From the cell containing the given text, extract its center point as (x, y) coordinate. 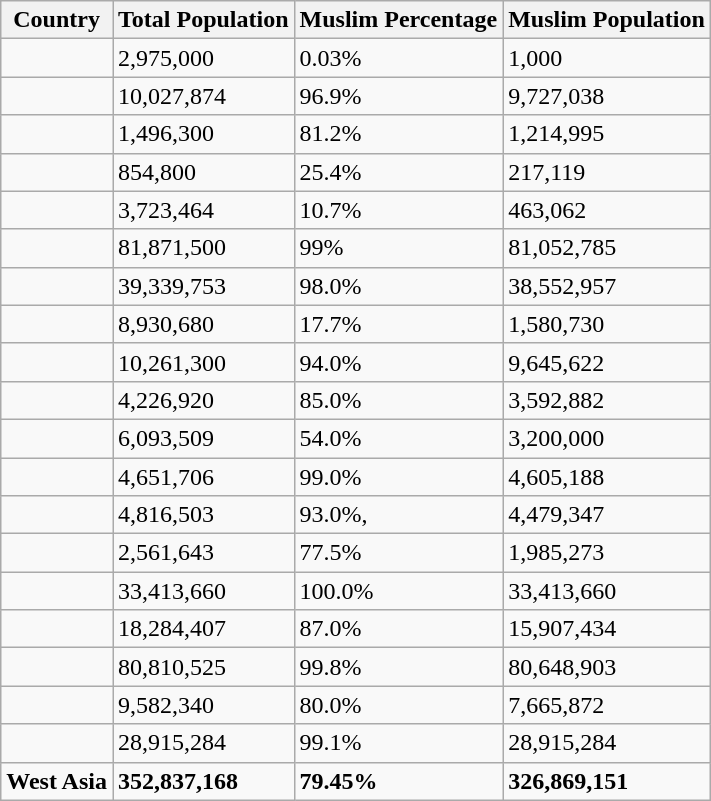
217,119 (607, 172)
352,837,168 (203, 781)
17.7% (398, 324)
1,985,273 (607, 553)
85.0% (398, 400)
79.45% (398, 781)
94.0% (398, 362)
4,605,188 (607, 477)
99.1% (398, 743)
93.0%, (398, 515)
87.0% (398, 629)
80,810,525 (203, 667)
Total Population (203, 20)
7,665,872 (607, 705)
81.2% (398, 134)
3,592,882 (607, 400)
10,261,300 (203, 362)
4,651,706 (203, 477)
99% (398, 248)
West Asia (57, 781)
1,580,730 (607, 324)
39,339,753 (203, 286)
99.0% (398, 477)
1,000 (607, 58)
96.9% (398, 96)
25.4% (398, 172)
4,479,347 (607, 515)
1,214,995 (607, 134)
81,871,500 (203, 248)
463,062 (607, 210)
2,561,643 (203, 553)
10,027,874 (203, 96)
Muslim Percentage (398, 20)
80.0% (398, 705)
81,052,785 (607, 248)
2,975,000 (203, 58)
80,648,903 (607, 667)
9,582,340 (203, 705)
10.7% (398, 210)
15,907,434 (607, 629)
854,800 (203, 172)
18,284,407 (203, 629)
4,226,920 (203, 400)
98.0% (398, 286)
Muslim Population (607, 20)
99.8% (398, 667)
4,816,503 (203, 515)
3,200,000 (607, 438)
0.03% (398, 58)
38,552,957 (607, 286)
Country (57, 20)
6,093,509 (203, 438)
54.0% (398, 438)
9,727,038 (607, 96)
8,930,680 (203, 324)
77.5% (398, 553)
326,869,151 (607, 781)
1,496,300 (203, 134)
100.0% (398, 591)
3,723,464 (203, 210)
9,645,622 (607, 362)
